Provide the (X, Y) coordinate of the cell's center where the given text is located.  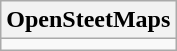
OpenSteetMaps (88, 20)
